Search for the cell housing the specified text and yield its [X, Y] center coordinate. 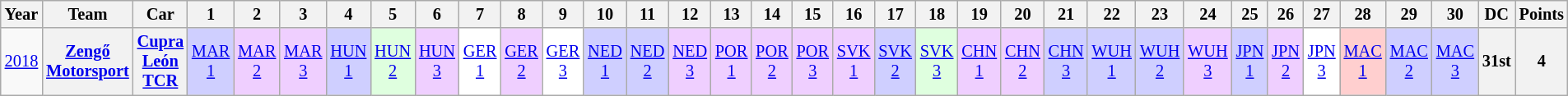
SVK1 [854, 62]
16 [854, 14]
24 [1207, 14]
POR1 [731, 62]
Points [1542, 14]
HUN2 [393, 62]
POR2 [772, 62]
WUH3 [1207, 62]
2018 [21, 62]
Team [87, 14]
15 [813, 14]
SVK3 [937, 62]
25 [1250, 14]
NED3 [690, 62]
6 [437, 14]
26 [1286, 14]
14 [772, 14]
5 [393, 14]
18 [937, 14]
8 [521, 14]
Zengő Motorsport [87, 62]
22 [1111, 14]
MAR3 [303, 62]
GER1 [480, 62]
13 [731, 14]
Year [21, 14]
11 [648, 14]
1 [211, 14]
2 [257, 14]
HUN3 [437, 62]
30 [1455, 14]
DC [1496, 14]
GER3 [563, 62]
WUH1 [1111, 62]
3 [303, 14]
Cupra León TCR [161, 62]
WUH2 [1160, 62]
MAC1 [1363, 62]
CHN1 [979, 62]
NED1 [605, 62]
9 [563, 14]
7 [480, 14]
JPN1 [1250, 62]
NED2 [648, 62]
HUN1 [348, 62]
MAC3 [1455, 62]
MAC2 [1409, 62]
19 [979, 14]
Car [161, 14]
12 [690, 14]
GER2 [521, 62]
17 [895, 14]
23 [1160, 14]
SVK2 [895, 62]
27 [1322, 14]
POR3 [813, 62]
JPN3 [1322, 62]
MAR2 [257, 62]
CHN2 [1022, 62]
20 [1022, 14]
MAR1 [211, 62]
29 [1409, 14]
28 [1363, 14]
10 [605, 14]
CHN3 [1067, 62]
21 [1067, 14]
31st [1496, 62]
JPN2 [1286, 62]
